Find where the given text appears and provide that cell's center as [x, y] coordinate. 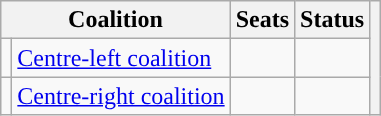
Coalition [116, 20]
Seats [262, 20]
Status [332, 20]
Centre-left coalition [121, 58]
Centre-right coalition [121, 96]
